Extract the [X, Y] coordinate from the center of the cell holding the provided text.  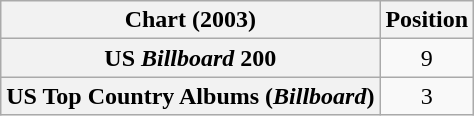
9 [427, 58]
US Billboard 200 [190, 58]
Chart (2003) [190, 20]
3 [427, 96]
US Top Country Albums (Billboard) [190, 96]
Position [427, 20]
